For the text-containing cell, return its midpoint in (X, Y) coordinate format. 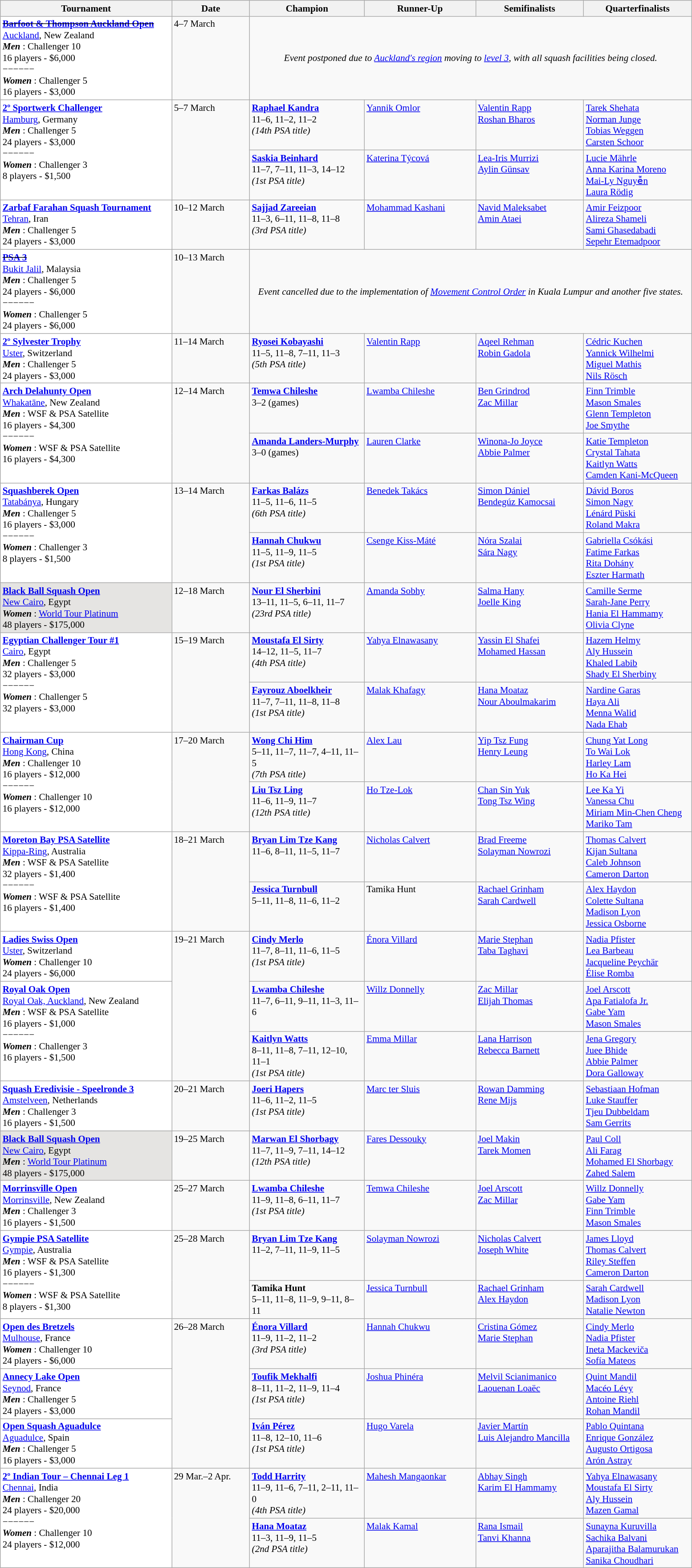
Énora Villard11–9, 11–2, 11–2(3rd PSA title) (307, 1344)
5–7 March (211, 150)
Navid Maleksabet Amin Ataei (529, 225)
Lana Harrison Rebecca Barnett (529, 1056)
18–21 March (211, 881)
Emma Millar (420, 1056)
Jena Gregory Juee Bhide Abbie Palmer Dora Galloway (637, 1056)
Gympie PSA Satellite Gympie, Australia Men : WSF & PSA Satellite16 players - $1,300−−−−−− Women : WSF & PSA Satellite8 players - $1,300 (86, 1275)
Event postponed due to Auckland's region moving to level 3, with all squash facilities being closed. (471, 58)
Open des Bretzels Mulhouse, France Women : Challenger 1024 players - $6,000 (86, 1344)
Jessica Turnbull5–11, 11–8, 11–6, 11–2 (307, 906)
Morrinsville Open Morrinsville, New Zealand Men : Challenger 316 players - $1,500 (86, 1206)
Squashberek Open Tatabánya, Hungary Men : Challenger 516 players - $3,000−−−−−− Women : Challenger 38 players - $1,500 (86, 533)
Open Squash Aguadulce Aguadulce, Spain Men : Challenger 516 players - $3,000 (86, 1443)
10–12 March (211, 225)
Malak Kamal (420, 1543)
2º Sportwerk Challenger Hamburg, Germany Men : Challenger 524 players - $3,000−−−−−− Women : Challenger 38 players - $1,500 (86, 150)
Semifinalists (529, 8)
Jessica Turnbull (420, 1300)
Joshua Phinéra (420, 1393)
Joel Arscott Zac Millar (529, 1206)
Lwamba Chileshe11–7, 6–11, 9–11, 11–3, 11–6 (307, 1006)
Bryan Lim Tze Kang11–6, 8–11, 11–5, 11–7 (307, 857)
Mohammad Kashani (420, 225)
Hannah Chukwu11–5, 11–9, 11–5(1st PSA title) (307, 558)
2º Indian Tour – Chennai Leg 1 Chennai, India Men : Challenger 2024 players - $20,000−−−−−− Women : Challenger 1024 players - $12,000 (86, 1518)
Cristina Gómez Marie Stephan (529, 1344)
Gabriella Csókási Fatime Farkas Rita Dohány Eszter Harmath (637, 558)
Cédric Kuchen Yannick Wilhelmi Miguel Mathis Nils Rösch (637, 358)
Sajjad Zareeian11–3, 6–11, 11–8, 11–8(3rd PSA title) (307, 225)
Temwa Chileshe3–2 (games) (307, 408)
13–14 March (211, 533)
Énora Villard (420, 956)
Arch Delahunty Open Whakatāne, New Zealand Men : WSF & PSA Satellite16 players - $4,300−−−−−− Women : WSF & PSA Satellite16 players - $4,300 (86, 433)
Moustafa El Sirty14–12, 11–5, 11–7(4th PSA title) (307, 658)
Paul Coll Ali Farag Mohamed El Shorbagy Zahed Salem (637, 1156)
Chung Yat Long To Wai Lok Harley Lam Ho Ka Hei (637, 757)
Ryosei Kobayashi11–5, 11–8, 7–11, 11–3(5th PSA title) (307, 358)
Hana Moataz Nour Aboulmakarim (529, 707)
4–7 March (211, 58)
Marwan El Shorbagy11–7, 11–9, 7–11, 14–12(12th PSA title) (307, 1156)
Cindy Merlo Nadia Pfister Ineta Mackeviča Sofía Mateos (637, 1344)
Farkas Balázs11–5, 11–6, 11–5(6th PSA title) (307, 508)
Amanda Landers-Murphy3–0 (games) (307, 458)
Csenge Kiss-Máté (420, 558)
Joel Makin Tarek Momen (529, 1156)
Malak Khafagy (420, 707)
Raphael Kandra11–6, 11–2, 11–2(14th PSA title) (307, 125)
Wong Chi Him5–11, 11–7, 11–7, 4–11, 11–5(7th PSA title) (307, 757)
Valentin Rapp Roshan Bharos (529, 125)
Moreton Bay PSA Satellite Kippa-Ring, Australia Men : WSF & PSA Satellite32 players - $1,400−−−−−− Women : WSF & PSA Satellite16 players - $1,400 (86, 881)
Solayman Nowrozi (420, 1255)
Nicholas Calvert (420, 857)
Ladies Swiss Open Uster, Switzerland Women : Challenger 1024 players - $6,000 (86, 956)
Black Ball Squash Open New Cairo, Egypt Women : World Tour Platinum48 players - $175,000 (86, 608)
Camille Serme Sarah-Jane Perry Hania El Hammamy Olivia Clyne (637, 608)
Black Ball Squash Open New Cairo, Egypt Men : World Tour Platinum48 players - $175,000 (86, 1156)
Willz Donnelly (420, 1006)
Dávid Boros Simon Nagy Lénárd Püski Roland Makra (637, 508)
Joel Arscott Apa Fatialofa Jr. Gabe Yam Mason Smales (637, 1006)
Bryan Lim Tze Kang11–2, 7–11, 11–9, 11–5 (307, 1255)
Squash Eredivisie - Speelronde 3 Amstelveen, Netherlands Men : Challenger 316 players - $1,500 (86, 1106)
Champion (307, 8)
19–25 March (211, 1156)
12–14 March (211, 433)
Lauren Clarke (420, 458)
Valentin Rapp (420, 358)
Yip Tsz Fung Henry Leung (529, 757)
Chan Sin Yuk Tong Tsz Wing (529, 807)
20–21 March (211, 1106)
17–20 March (211, 782)
Nardine Garas Haya Ali Menna Walid Nada Ehab (637, 707)
Yahya Elnawasany (420, 658)
Nóra Szalai Sára Nagy (529, 558)
2º Sylvester Trophy Uster, Switzerland Men : Challenger 524 players - $3,000 (86, 358)
Barfoot & Thompson Auckland Open Auckland, New Zealand Men : Challenger 1016 players - $6,000−−−−−− Women : Challenger 516 players - $3,000 (86, 58)
Cindy Merlo11–7, 8–11, 11–6, 11–5(1st PSA title) (307, 956)
Brad Freeme Solayman Nowrozi (529, 857)
Hazem Helmy Aly Hussein Khaled Labib Shady El Sherbiny (637, 658)
Rana Ismail Tanvi Khanna (529, 1543)
Yassin El Shafei Mohamed Hassan (529, 658)
11–14 March (211, 358)
Melvil Scianimanico Laouenan Loaëc (529, 1393)
Alex Lau (420, 757)
Event cancelled due to the implementation of Movement Control Order in Kuala Lumpur and another five states. (471, 292)
Joeri Hapers11–6, 11–2, 11–5(1st PSA title) (307, 1106)
Alex Haydon Colette Sultana Madison Lyon Jessica Osborne (637, 906)
Finn Trimble Mason Smales Glenn Templeton Joe Smythe (637, 408)
26–28 March (211, 1393)
Sarah Cardwell Madison Lyon Natalie Newton (637, 1300)
29 Mar.–2 Apr. (211, 1518)
Tarek Shehata Norman Junge Tobias Weggen Carsten Schoor (637, 125)
PSA 3 Bukit Jalil, Malaysia Men : Challenger 524 players - $6,000−−−−−− Women : Challenger 524 players - $6,000 (86, 292)
Nicholas Calvert Joseph White (529, 1255)
Temwa Chileshe (420, 1206)
Javier Martín Luis Alejandro Mancilla (529, 1443)
Tournament (86, 8)
Rachael Grinham Sarah Cardwell (529, 906)
Quarterfinalists (637, 8)
Hannah Chukwu (420, 1344)
Simon Dániel Bendegúz Kamocsai (529, 508)
Liu Tsz Ling11–6, 11–9, 11–7(12th PSA title) (307, 807)
Royal Oak Open Royal Oak, Auckland, New Zealand Men : WSF & PSA Satellite16 players - $1,000−−−−−− Women : Challenger 316 players - $1,500 (86, 1031)
25–27 March (211, 1206)
Amir Feizpoor Alireza Shameli Sami Ghasedabadi Sepehr Etemadpoor (637, 225)
Sebastiaan Hofman Luke Stauffer Tjeu Dubbeldam Sam Gerrits (637, 1106)
Ho Tze-Lok (420, 807)
Toufik Mekhalfi8–11, 11–2, 11–9, 11–4(1st PSA title) (307, 1393)
Thomas Calvert Kijan Sultana Caleb Johnson Cameron Darton (637, 857)
Katie Templeton Crystal Tahata Kaitlyn Watts Camden Kani-McQueen (637, 458)
Lea-Iris Murrizi Aylin Günsav (529, 175)
Yannik Omlor (420, 125)
Kaitlyn Watts8–11, 11–8, 7–11, 12–10, 11–1(1st PSA title) (307, 1056)
Fayrouz Aboelkheir11–7, 7–11, 11–8, 11–8(1st PSA title) (307, 707)
Runner-Up (420, 8)
Amanda Sobhy (420, 608)
Chairman Cup Hong Kong, China Men : Challenger 1016 players - $12,000−−−−−− Women : Challenger 1016 players - $12,000 (86, 782)
Fares Dessouky (420, 1156)
19–21 March (211, 1006)
Abhay Singh Karim El Hammamy (529, 1493)
Katerina Týcová (420, 175)
Mahesh Mangaonkar (420, 1493)
Tamika Hunt5–11, 11–8, 11–9, 9–11, 8–11 (307, 1300)
Hana Moataz11–3, 11–9, 11–5(2nd PSA title) (307, 1543)
James Lloyd Thomas Calvert Riley Steffen Cameron Darton (637, 1255)
Saskia Beinhard11–7, 7–11, 11–3, 14–12(1st PSA title) (307, 175)
12–18 March (211, 608)
Willz Donnelly Gabe Yam Finn Trimble Mason Smales (637, 1206)
Rachael Grinham Alex Haydon (529, 1300)
Tamika Hunt (420, 906)
Egyptian Challenger Tour #1 Cairo, Egypt Men : Challenger 532 players - $3,000−−−−−− Women : Challenger 532 players - $3,000 (86, 682)
Rowan Damming Rene Mijs (529, 1106)
Winona-Jo Joyce Abbie Palmer (529, 458)
Lwamba Chileshe (420, 408)
Iván Pérez11–8, 12–10, 11–6(1st PSA title) (307, 1443)
Sunayna Kuruvilla Sachika Balvani Aparajitha Balamurukan Sanika Choudhari (637, 1543)
Benedek Takács (420, 508)
Hugo Varela (420, 1443)
Lwamba Chileshe11–9, 11–8, 6–11, 11–7(1st PSA title) (307, 1206)
Lucie Mährle Anna Karina Moreno Mai-Ly Nguyễn Laura Rödig (637, 175)
Yahya Elnawasany Moustafa El Sirty Aly Hussein Mazen Gamal (637, 1493)
Pablo Quintana Enrique González Augusto Ortigosa Arón Astray (637, 1443)
Nadia Pfister Lea Barbeau Jacqueline Peychär Élise Romba (637, 956)
Ben Grindrod Zac Millar (529, 408)
Date (211, 8)
Nour El Sherbini13–11, 11–5, 6–11, 11–7(23rd PSA title) (307, 608)
Annecy Lake Open Seynod, France Men : Challenger 524 players - $3,000 (86, 1393)
Zarbaf Farahan Squash Tournament Tehran, Iran Men : Challenger 524 players - $3,000 (86, 225)
Marie Stephan Taba Taghavi (529, 956)
15–19 March (211, 682)
Zac Millar Elijah Thomas (529, 1006)
Lee Ka Yi Vanessa Chu Miriam Min-Chen Cheng Mariko Tam (637, 807)
25–28 March (211, 1275)
Marc ter Sluis (420, 1106)
Quint Mandil Macéo Lévy Antoine Riehl Rohan Mandil (637, 1393)
Salma Hany Joelle King (529, 608)
Aqeel Rehman Robin Gadola (529, 358)
10–13 March (211, 292)
Todd Harrity11–9, 11–6, 7–11, 2–11, 11–0(4th PSA title) (307, 1493)
